Extract the [x, y] coordinate from the center of the cell holding the provided text.  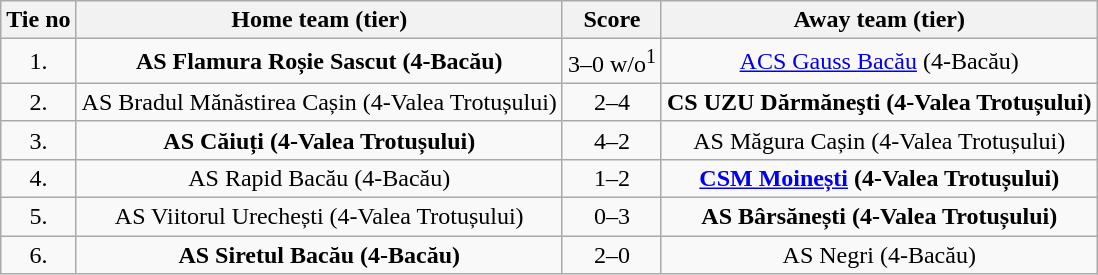
4. [38, 178]
CSM Moinești (4-Valea Trotușului) [879, 178]
5. [38, 217]
Home team (tier) [319, 20]
2–0 [612, 255]
AS Siretul Bacău (4-Bacău) [319, 255]
CS UZU Dărmăneşti (4-Valea Trotușului) [879, 102]
6. [38, 255]
AS Bârsănești (4-Valea Trotușului) [879, 217]
AS Căiuți (4-Valea Trotușului) [319, 140]
AS Viitorul Urechești (4-Valea Trotușului) [319, 217]
Score [612, 20]
4–2 [612, 140]
AS Măgura Cașin (4-Valea Trotușului) [879, 140]
AS Bradul Mănăstirea Cașin (4-Valea Trotușului) [319, 102]
2. [38, 102]
Tie no [38, 20]
AS Flamura Roșie Sascut (4-Bacău) [319, 62]
Away team (tier) [879, 20]
1–2 [612, 178]
AS Negri (4-Bacău) [879, 255]
1. [38, 62]
AS Rapid Bacău (4-Bacău) [319, 178]
3. [38, 140]
2–4 [612, 102]
0–3 [612, 217]
ACS Gauss Bacău (4-Bacău) [879, 62]
3–0 w/o1 [612, 62]
